Identify which cell holds the provided text, then report its (x, y) central coordinate. 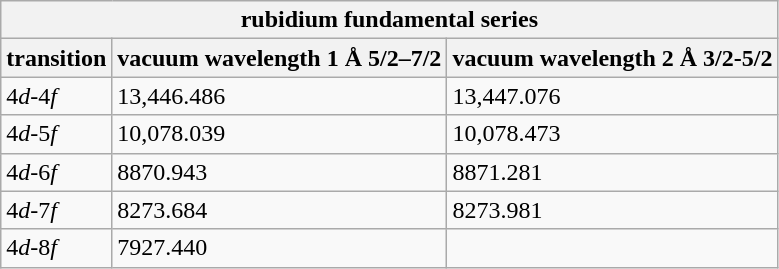
8871.281 (612, 172)
10,078.039 (280, 134)
vacuum wavelength 1 Å 5/2–7/2 (280, 58)
rubidium fundamental series (390, 20)
8870.943 (280, 172)
4d-7f (56, 210)
8273.684 (280, 210)
13,446.486 (280, 96)
vacuum wavelength 2 Å 3/2-5/2 (612, 58)
4d-8f (56, 248)
10,078.473 (612, 134)
13,447.076 (612, 96)
8273.981 (612, 210)
7927.440 (280, 248)
4d-6f (56, 172)
transition (56, 58)
4d-5f (56, 134)
4d-4f (56, 96)
